For the text-containing cell, return its midpoint in (X, Y) coordinate format. 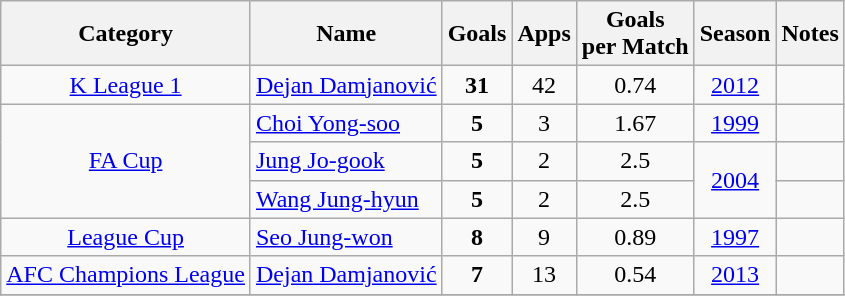
FA Cup (126, 161)
League Cup (126, 237)
42 (544, 85)
Category (126, 34)
9 (544, 237)
1997 (735, 237)
1.67 (635, 123)
2013 (735, 275)
0.74 (635, 85)
Jung Jo-gook (346, 161)
Seo Jung-won (346, 237)
0.54 (635, 275)
Wang Jung-hyun (346, 199)
Goalsper Match (635, 34)
7 (477, 275)
Goals (477, 34)
31 (477, 85)
13 (544, 275)
Season (735, 34)
0.89 (635, 237)
K League 1 (126, 85)
Name (346, 34)
2004 (735, 180)
Notes (810, 34)
Apps (544, 34)
Choi Yong-soo (346, 123)
8 (477, 237)
3 (544, 123)
AFC Champions League (126, 275)
1999 (735, 123)
2012 (735, 85)
